Search for the cell housing the specified text and yield its [X, Y] center coordinate. 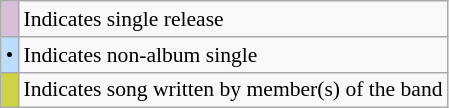
Indicates song written by member(s) of the band [232, 90]
• [10, 55]
Indicates non-album single [232, 55]
Indicates single release [232, 19]
